Return [X, Y] of the center of cell containing provided text 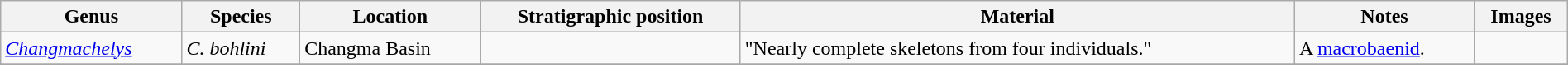
"Nearly complete skeletons from four individuals." [1017, 48]
Changma Basin [390, 48]
Species [241, 17]
C. bohlini [241, 48]
Material [1017, 17]
Changmachelys [91, 48]
Stratigraphic position [610, 17]
Location [390, 17]
Notes [1384, 17]
A macrobaenid. [1384, 48]
Genus [91, 17]
Images [1522, 17]
